Pinpoint the cell where the given text exists, returning its [x, y] midpoint coordinate. 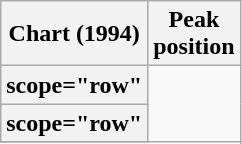
Peakposition [194, 34]
Chart (1994) [74, 34]
